Find where the given text appears and provide that cell's center as (X, Y) coordinate. 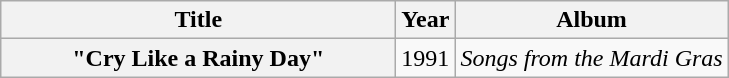
Album (592, 20)
"Cry Like a Rainy Day" (198, 58)
Songs from the Mardi Gras (592, 58)
1991 (426, 58)
Title (198, 20)
Year (426, 20)
